Extract the [X, Y] coordinate from the center of the cell holding the provided text.  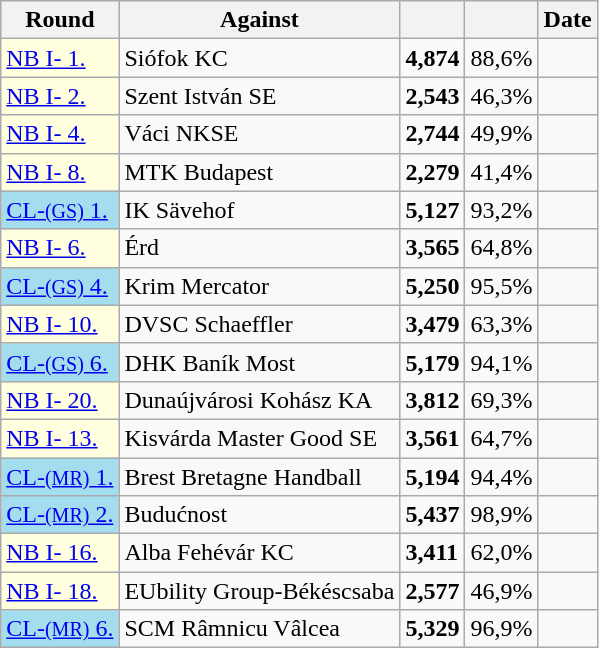
NB I- 2. [60, 96]
5,250 [432, 286]
Alba Fehévár KC [260, 553]
NB I- 18. [60, 591]
NB I- 6. [60, 248]
5,194 [432, 477]
4,874 [432, 58]
2,543 [432, 96]
Against [260, 20]
94,1% [502, 362]
CL-(GS) 6. [60, 362]
3,479 [432, 324]
5,437 [432, 515]
46,3% [502, 96]
NB I- 13. [60, 438]
CL-(GS) 1. [60, 210]
DVSC Schaeffler [260, 324]
3,561 [432, 438]
SCM Râmnicu Vâlcea [260, 629]
Siófok KC [260, 58]
Váci NKSE [260, 134]
3,812 [432, 400]
IK Sävehof [260, 210]
46,9% [502, 591]
Round [60, 20]
49,9% [502, 134]
NB I- 16. [60, 553]
2,744 [432, 134]
95,5% [502, 286]
EUbility Group-Békéscsaba [260, 591]
Budućnost [260, 515]
93,2% [502, 210]
62,0% [502, 553]
Érd [260, 248]
5,179 [432, 362]
5,127 [432, 210]
CL-(MR) 6. [60, 629]
98,9% [502, 515]
CL-(MR) 1. [60, 477]
NB I- 8. [60, 172]
Dunaújvárosi Kohász KA [260, 400]
NB I- 20. [60, 400]
NB I- 1. [60, 58]
3,411 [432, 553]
96,9% [502, 629]
5,329 [432, 629]
94,4% [502, 477]
64,8% [502, 248]
Brest Bretagne Handball [260, 477]
CL-(GS) 4. [60, 286]
NB I- 10. [60, 324]
CL-(MR) 2. [60, 515]
Date [568, 20]
2,577 [432, 591]
Krim Mercator [260, 286]
3,565 [432, 248]
69,3% [502, 400]
2,279 [432, 172]
41,4% [502, 172]
MTK Budapest [260, 172]
DHK Baník Most [260, 362]
Szent István SE [260, 96]
NB I- 4. [60, 134]
Kisvárda Master Good SE [260, 438]
64,7% [502, 438]
63,3% [502, 324]
88,6% [502, 58]
